Identify which cell holds the provided text, then report its [x, y] central coordinate. 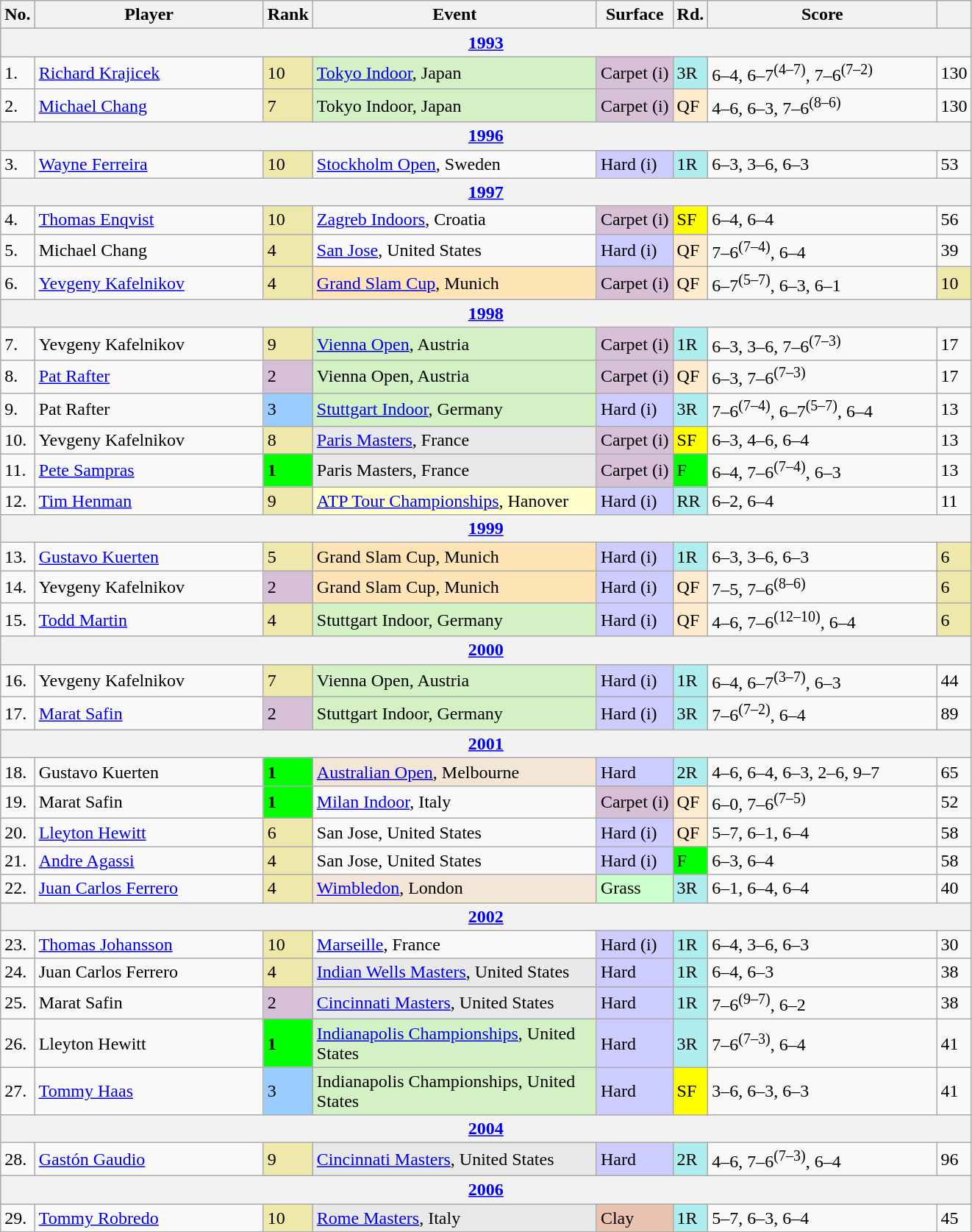
Indian Wells Masters, United States [454, 972]
Rank [288, 15]
Thomas Enqvist [149, 220]
Zagreb Indoors, Croatia [454, 220]
30 [954, 944]
1998 [486, 313]
7–6(7–2), 6–4 [822, 713]
Player [149, 15]
5 [288, 557]
7–5, 7–6(8–6) [822, 587]
6–0, 7–6(7–5) [822, 802]
21. [18, 861]
6–4, 3–6, 6–3 [822, 944]
Event [454, 15]
6–4, 6–7(4–7), 7–6(7–2) [822, 74]
Richard Krajicek [149, 74]
6–7(5–7), 6–3, 6–1 [822, 284]
28. [18, 1159]
6–4, 6–7(3–7), 6–3 [822, 681]
Wimbledon, London [454, 889]
65 [954, 772]
2000 [486, 650]
20. [18, 833]
1993 [486, 43]
2001 [486, 744]
1999 [486, 529]
Milan Indoor, Italy [454, 802]
Rd. [690, 15]
Australian Open, Melbourne [454, 772]
19. [18, 802]
No. [18, 15]
7–6(7–4), 6–4 [822, 250]
Surface [635, 15]
Tim Henman [149, 501]
7–6(7–3), 6–4 [822, 1043]
17. [18, 713]
25. [18, 1003]
3–6, 6–3, 6–3 [822, 1092]
6–4, 6–4 [822, 220]
Tommy Robredo [149, 1218]
44 [954, 681]
Andre Agassi [149, 861]
5–7, 6–3, 6–4 [822, 1218]
96 [954, 1159]
45 [954, 1218]
2002 [486, 916]
27. [18, 1092]
7–6(7–4), 6–7(5–7), 6–4 [822, 410]
5–7, 6–1, 6–4 [822, 833]
26. [18, 1043]
2006 [486, 1190]
6–1, 6–4, 6–4 [822, 889]
18. [18, 772]
11 [954, 501]
23. [18, 944]
1996 [486, 136]
6. [18, 284]
Pete Sampras [149, 471]
15. [18, 619]
6–2, 6–4 [822, 501]
ATP Tour Championships, Hanover [454, 501]
52 [954, 802]
24. [18, 972]
6–4, 6–3 [822, 972]
Wayne Ferreira [149, 164]
14. [18, 587]
2. [18, 106]
Gastón Gaudio [149, 1159]
4–6, 6–3, 7–6(8–6) [822, 106]
16. [18, 681]
22. [18, 889]
12. [18, 501]
Marseille, France [454, 944]
1. [18, 74]
8 [288, 440]
Score [822, 15]
5. [18, 250]
89 [954, 713]
13. [18, 557]
Todd Martin [149, 619]
Thomas Johansson [149, 944]
4. [18, 220]
1997 [486, 192]
Grass [635, 889]
Rome Masters, Italy [454, 1218]
2004 [486, 1129]
4–6, 7–6(12–10), 6–4 [822, 619]
9. [18, 410]
56 [954, 220]
6–3, 6–4 [822, 861]
4–6, 7–6(7–3), 6–4 [822, 1159]
10. [18, 440]
RR [690, 501]
7. [18, 344]
53 [954, 164]
6–3, 3–6, 7–6(7–3) [822, 344]
3. [18, 164]
Tommy Haas [149, 1092]
29. [18, 1218]
6–4, 7–6(7–4), 6–3 [822, 471]
Clay [635, 1218]
6–3, 4–6, 6–4 [822, 440]
4–6, 6–4, 6–3, 2–6, 9–7 [822, 772]
8. [18, 377]
6–3, 7–6(7–3) [822, 377]
7–6(9–7), 6–2 [822, 1003]
11. [18, 471]
40 [954, 889]
Stockholm Open, Sweden [454, 164]
39 [954, 250]
